Locate the cell with the specified text and output its [X, Y] center coordinate. 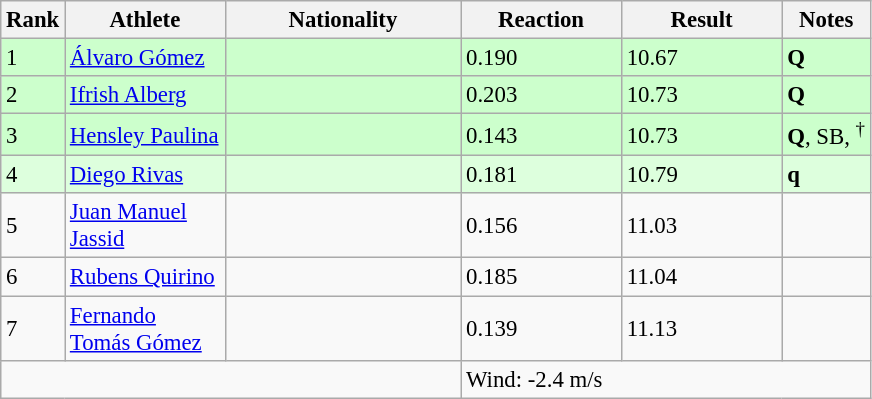
Reaction [542, 20]
0.139 [542, 328]
11.13 [702, 328]
Fernando Tomás Gómez [146, 328]
4 [33, 175]
Notes [826, 20]
10.67 [702, 58]
10.79 [702, 175]
Athlete [146, 20]
7 [33, 328]
Ifrish Alberg [146, 95]
0.190 [542, 58]
11.03 [702, 226]
Diego Rivas [146, 175]
5 [33, 226]
3 [33, 135]
0.203 [542, 95]
0.143 [542, 135]
Álvaro Gómez [146, 58]
2 [33, 95]
Nationality [343, 20]
Result [702, 20]
Rubens Quirino [146, 277]
Rank [33, 20]
Juan Manuel Jassid [146, 226]
Q, SB, † [826, 135]
11.04 [702, 277]
6 [33, 277]
q [826, 175]
Hensley Paulina [146, 135]
0.156 [542, 226]
0.181 [542, 175]
Wind: -2.4 m/s [666, 379]
0.185 [542, 277]
1 [33, 58]
